Extract the [X, Y] coordinate from the center of the cell holding the provided text.  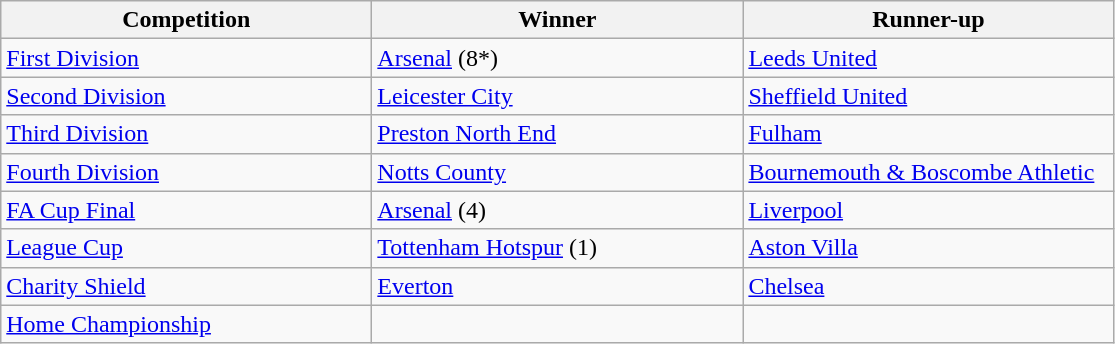
Sheffield United [928, 96]
Preston North End [558, 134]
Arsenal (4) [558, 210]
Everton [558, 286]
Charity Shield [186, 286]
Chelsea [928, 286]
Leicester City [558, 96]
First Division [186, 58]
Aston Villa [928, 248]
Fulham [928, 134]
Liverpool [928, 210]
Runner-up [928, 20]
League Cup [186, 248]
Home Championship [186, 324]
Winner [558, 20]
Competition [186, 20]
Bournemouth & Boscombe Athletic [928, 172]
FA Cup Final [186, 210]
Tottenham Hotspur (1) [558, 248]
Third Division [186, 134]
Fourth Division [186, 172]
Leeds United [928, 58]
Arsenal (8*) [558, 58]
Notts County [558, 172]
Second Division [186, 96]
